Locate the cell with the specified text and output its [x, y] center coordinate. 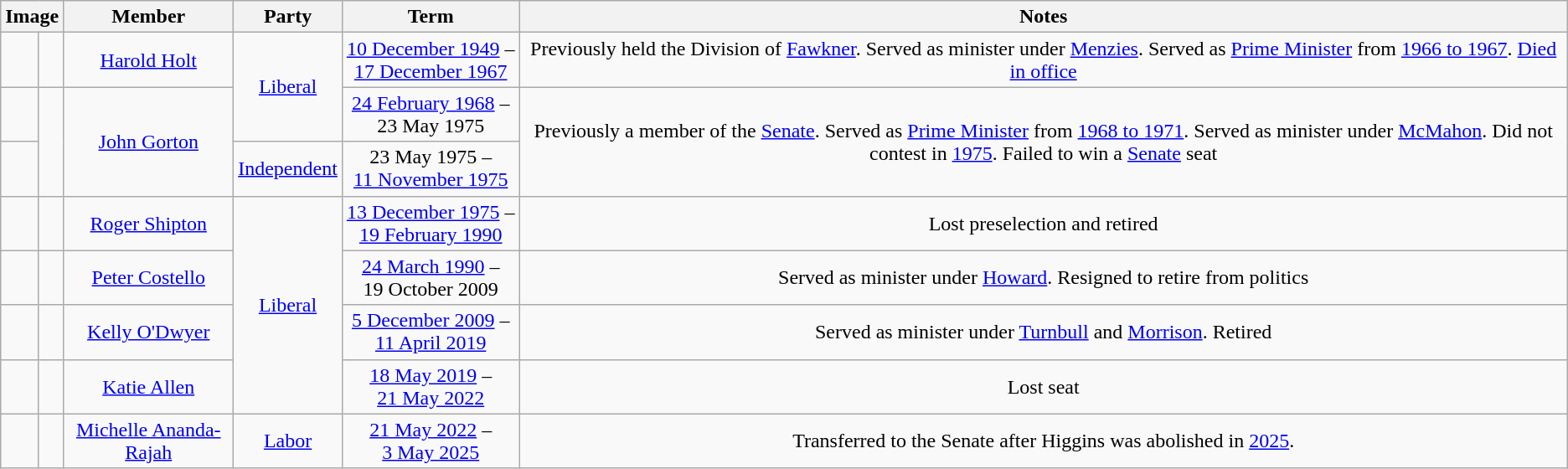
Independent [288, 169]
Party [288, 17]
Katie Allen [149, 387]
Image [32, 17]
Roger Shipton [149, 223]
Lost seat [1044, 387]
24 February 1968 –23 May 1975 [431, 114]
Harold Holt [149, 60]
Term [431, 17]
21 May 2022 –3 May 2025 [431, 441]
Labor [288, 441]
13 December 1975 –19 February 1990 [431, 223]
Transferred to the Senate after Higgins was abolished in 2025. [1044, 441]
5 December 2009 –11 April 2019 [431, 332]
Lost preselection and retired [1044, 223]
10 December 1949 –17 December 1967 [431, 60]
Member [149, 17]
John Gorton [149, 142]
Previously held the Division of Fawkner. Served as minister under Menzies. Served as Prime Minister from 1966 to 1967. Died in office [1044, 60]
Michelle Ananda-Rajah [149, 441]
24 March 1990 –19 October 2009 [431, 278]
Notes [1044, 17]
Served as minister under Turnbull and Morrison. Retired [1044, 332]
18 May 2019 –21 May 2022 [431, 387]
Peter Costello [149, 278]
23 May 1975 –11 November 1975 [431, 169]
Served as minister under Howard. Resigned to retire from politics [1044, 278]
Kelly O'Dwyer [149, 332]
